Return [X, Y] of the center of cell containing provided text 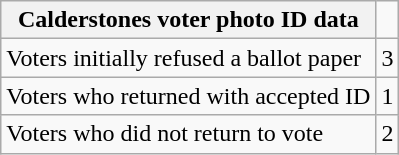
Calderstones voter photo ID data [188, 20]
2 [388, 134]
3 [388, 58]
1 [388, 96]
Voters initially refused a ballot paper [188, 58]
Voters who returned with accepted ID [188, 96]
Voters who did not return to vote [188, 134]
